Output the (x, y) coordinate of the center of the cell containing the given text.  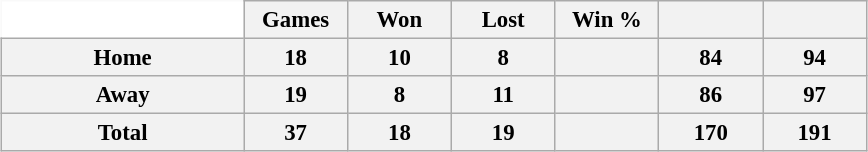
Win % (607, 20)
11 (503, 95)
94 (815, 58)
Away (123, 95)
170 (711, 133)
Home (123, 58)
Lost (503, 20)
97 (815, 95)
84 (711, 58)
10 (399, 58)
Total (123, 133)
86 (711, 95)
Won (399, 20)
191 (815, 133)
37 (296, 133)
Games (296, 20)
